Locate the cell with the specified text and output its (X, Y) center coordinate. 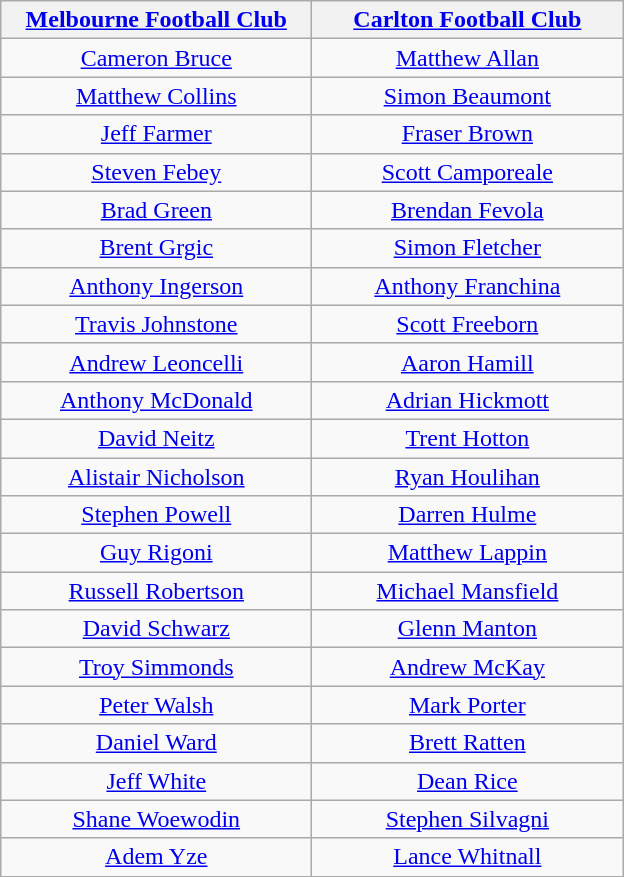
David Schwarz (156, 629)
Alistair Nicholson (156, 477)
Matthew Lappin (468, 553)
Ryan Houlihan (468, 477)
Brett Ratten (468, 743)
Matthew Collins (156, 96)
Mark Porter (468, 705)
Brendan Fevola (468, 210)
Trent Hotton (468, 438)
Melbourne Football Club (156, 20)
Glenn Manton (468, 629)
Michael Mansfield (468, 591)
Scott Camporeale (468, 172)
Travis Johnstone (156, 324)
Jeff Farmer (156, 134)
Aaron Hamill (468, 362)
Anthony McDonald (156, 400)
Troy Simmonds (156, 667)
David Neitz (156, 438)
Simon Beaumont (468, 96)
Steven Febey (156, 172)
Lance Whitnall (468, 857)
Andrew Leoncelli (156, 362)
Anthony Franchina (468, 286)
Adem Yze (156, 857)
Brad Green (156, 210)
Daniel Ward (156, 743)
Jeff White (156, 781)
Stephen Silvagni (468, 819)
Andrew McKay (468, 667)
Peter Walsh (156, 705)
Matthew Allan (468, 58)
Darren Hulme (468, 515)
Stephen Powell (156, 515)
Brent Grgic (156, 248)
Guy Rigoni (156, 553)
Fraser Brown (468, 134)
Scott Freeborn (468, 324)
Adrian Hickmott (468, 400)
Anthony Ingerson (156, 286)
Shane Woewodin (156, 819)
Cameron Bruce (156, 58)
Carlton Football Club (468, 20)
Simon Fletcher (468, 248)
Dean Rice (468, 781)
Russell Robertson (156, 591)
